For the text-containing cell, return its midpoint in [x, y] coordinate format. 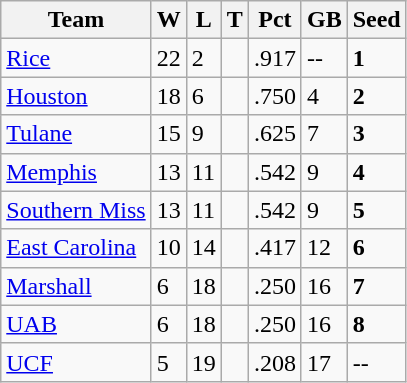
Southern Miss [76, 210]
W [168, 20]
Rice [76, 58]
Team [76, 20]
Pct [274, 20]
8 [376, 324]
15 [168, 134]
19 [204, 362]
Seed [376, 20]
GB [324, 20]
.917 [274, 58]
.417 [274, 248]
UAB [76, 324]
UCF [76, 362]
East Carolina [76, 248]
.750 [274, 96]
14 [204, 248]
Marshall [76, 286]
1 [376, 58]
Tulane [76, 134]
Houston [76, 96]
12 [324, 248]
17 [324, 362]
10 [168, 248]
.625 [274, 134]
Memphis [76, 172]
3 [376, 134]
22 [168, 58]
L [204, 20]
T [234, 20]
.208 [274, 362]
